Find where the given text appears and provide that cell's center as [X, Y] coordinate. 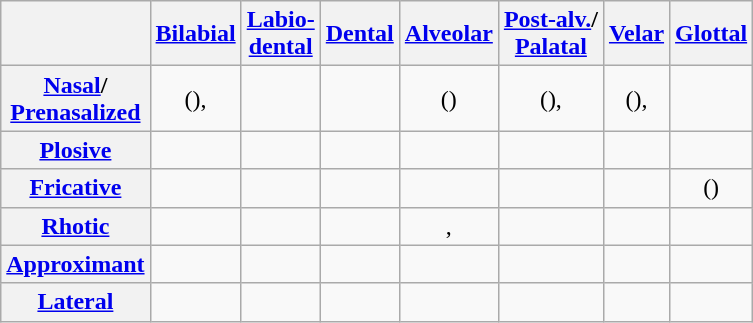
Lateral [76, 302]
Labio-dental [280, 34]
Dental [360, 34]
Post-alv./Palatal [550, 34]
Fricative [76, 188]
Plosive [76, 150]
Glottal [712, 34]
Bilabial [196, 34]
Alveolar [448, 34]
Approximant [76, 264]
, [448, 226]
Velar [636, 34]
Rhotic [76, 226]
Nasal/Prenasalized [76, 98]
